Determine the [X, Y] coordinate at the center of the cell enclosing the given text.  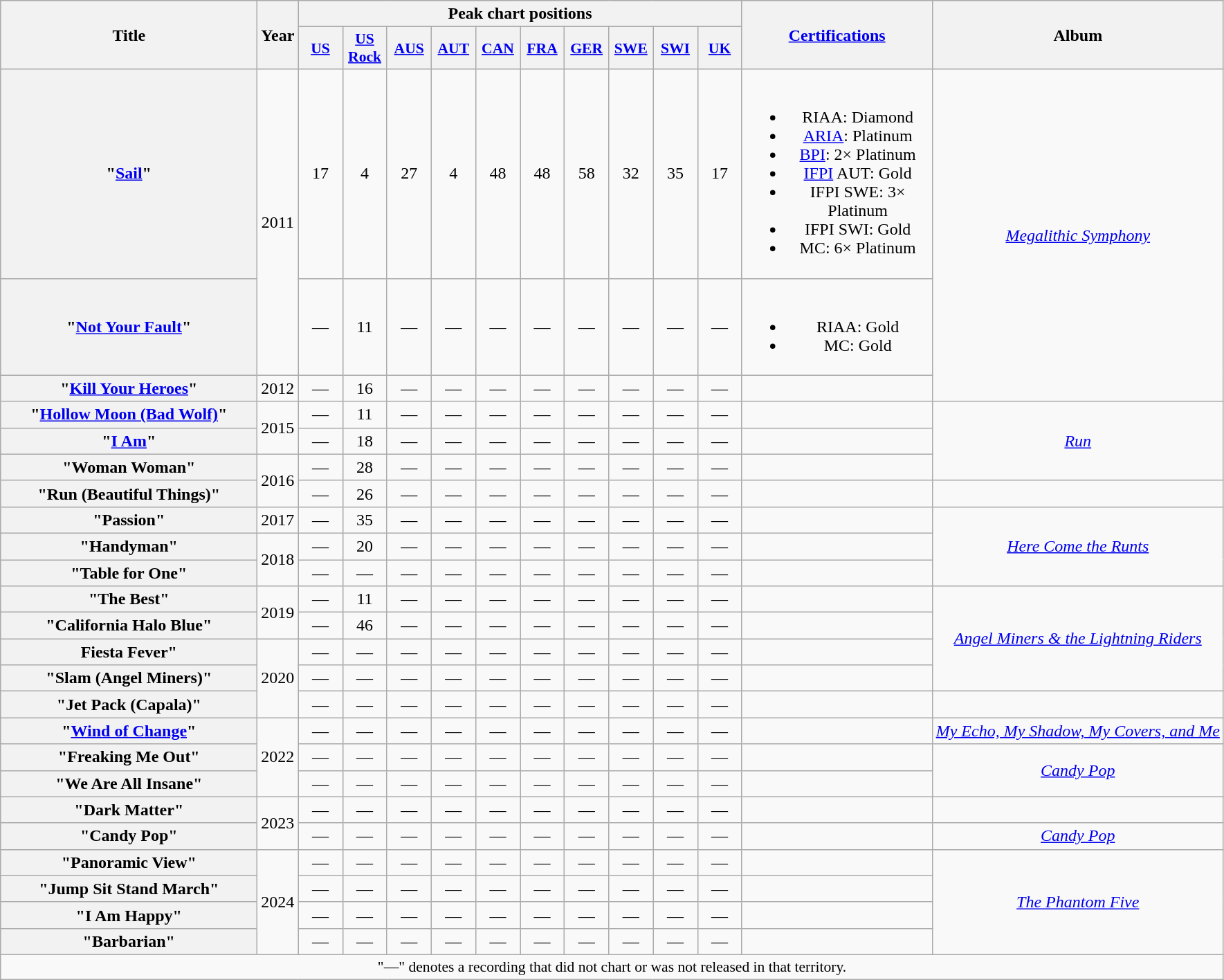
2020 [278, 678]
US [320, 48]
"Slam (Angel Miners)" [129, 678]
Album [1078, 35]
SWE [631, 48]
"Run (Beautiful Things)" [129, 493]
2023 [278, 823]
32 [631, 174]
"Panoramic View" [129, 862]
SWI [675, 48]
2011 [278, 222]
58 [587, 174]
2019 [278, 612]
"Jet Pack (Capala)" [129, 705]
Fiesta Fever" [129, 652]
18 [365, 441]
2024 [278, 902]
"Dark Matter" [129, 810]
"Candy Pop" [129, 836]
"Kill Your Heroes" [129, 388]
"We Are All Insane" [129, 783]
2012 [278, 388]
"Wind of Change" [129, 731]
2022 [278, 757]
"Jump Sit Stand March" [129, 889]
"Sail" [129, 174]
Megalithic Symphony [1078, 235]
FRA [542, 48]
"Not Your Fault" [129, 327]
"The Best" [129, 599]
2015 [278, 428]
"I Am" [129, 441]
USRock [365, 48]
"Woman Woman" [129, 467]
"I Am Happy" [129, 915]
My Echo, My Shadow, My Covers, and Me [1078, 731]
"—" denotes a recording that did not chart or was not released in that territory. [612, 967]
"Hollow Moon (Bad Wolf)" [129, 415]
"Table for One" [129, 572]
Title [129, 35]
CAN [497, 48]
"Handyman" [129, 546]
"Passion" [129, 520]
RIAA: DiamondARIA: PlatinumBPI: 2× PlatinumIFPI AUT: GoldIFPI SWE: 3× PlatinumIFPI SWI: GoldMC: 6× Platinum [837, 174]
20 [365, 546]
"Freaking Me Out" [129, 757]
AUT [453, 48]
26 [365, 493]
27 [409, 174]
46 [365, 626]
The Phantom Five [1078, 902]
2016 [278, 480]
RIAA: GoldMC: Gold [837, 327]
Year [278, 35]
Certifications [837, 35]
"Barbarian" [129, 941]
Run [1078, 441]
UK [720, 48]
28 [365, 467]
2018 [278, 559]
Here Come the Runts [1078, 546]
16 [365, 388]
Angel Miners & the Lightning Riders [1078, 639]
Peak chart positions [520, 14]
"California Halo Blue" [129, 626]
GER [587, 48]
2017 [278, 520]
AUS [409, 48]
